For the text-containing cell, return its midpoint in (x, y) coordinate format. 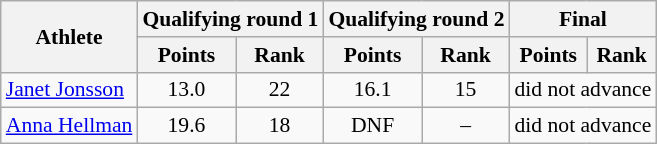
Anna Hellman (70, 126)
Final (584, 19)
Athlete (70, 36)
Janet Jonsson (70, 90)
Qualifying round 2 (416, 19)
19.6 (186, 126)
Qualifying round 1 (230, 19)
18 (280, 126)
– (466, 126)
15 (466, 90)
22 (280, 90)
13.0 (186, 90)
DNF (372, 126)
16.1 (372, 90)
